Return (X, Y) of the center of cell containing provided text 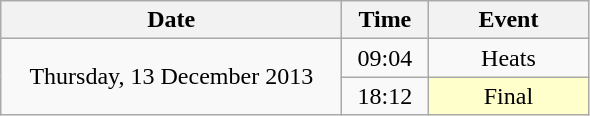
09:04 (385, 58)
Time (385, 20)
Thursday, 13 December 2013 (172, 77)
Heats (508, 58)
Date (172, 20)
Final (508, 96)
18:12 (385, 96)
Event (508, 20)
